Pinpoint the cell where the given text exists, returning its (x, y) midpoint coordinate. 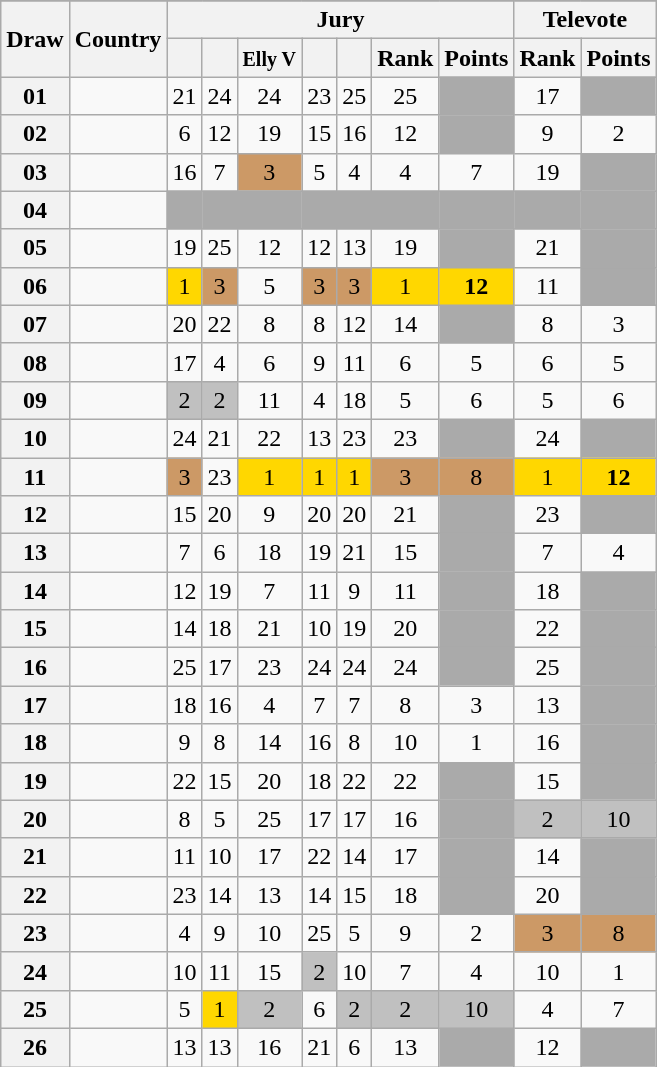
Elly V (270, 58)
06 (35, 286)
09 (35, 400)
04 (35, 210)
05 (35, 248)
Draw (35, 39)
01 (35, 96)
26 (35, 1047)
07 (35, 324)
02 (35, 134)
Televote (585, 20)
03 (35, 172)
Country (118, 39)
Jury (340, 20)
08 (35, 362)
